Return the (X, Y) coordinate for the center point of the cell that contains the specified text.  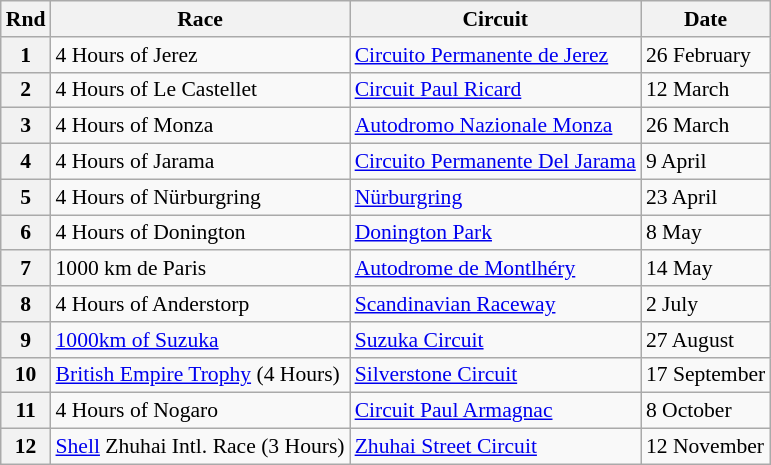
Circuit (496, 19)
Circuito Permanente Del Jarama (496, 162)
4 Hours of Jarama (200, 162)
2 July (706, 304)
4 Hours of Donington (200, 233)
Donington Park (496, 233)
5 (26, 197)
4 Hours of Jerez (200, 55)
14 May (706, 269)
4 Hours of Le Castellet (200, 90)
26 February (706, 55)
Suzuka Circuit (496, 340)
9 April (706, 162)
2 (26, 90)
26 March (706, 126)
4 Hours of Monza (200, 126)
Autodromo Nazionale Monza (496, 126)
Shell Zhuhai Intl. Race (3 Hours) (200, 447)
6 (26, 233)
23 April (706, 197)
4 (26, 162)
Zhuhai Street Circuit (496, 447)
12 (26, 447)
British Empire Trophy (4 Hours) (200, 375)
8 October (706, 411)
Date (706, 19)
4 Hours of Nogaro (200, 411)
Autodrome de Montlhéry (496, 269)
12 November (706, 447)
3 (26, 126)
17 September (706, 375)
Silverstone Circuit (496, 375)
Race (200, 19)
8 May (706, 233)
11 (26, 411)
Scandinavian Raceway (496, 304)
1 (26, 55)
4 Hours of Nürburgring (200, 197)
27 August (706, 340)
Nürburgring (496, 197)
1000 km de Paris (200, 269)
Circuito Permanente de Jerez (496, 55)
9 (26, 340)
Circuit Paul Armagnac (496, 411)
Circuit Paul Ricard (496, 90)
1000km of Suzuka (200, 340)
4 Hours of Anderstorp (200, 304)
7 (26, 269)
8 (26, 304)
Rnd (26, 19)
12 March (706, 90)
10 (26, 375)
